Locate the cell with the specified text and output its [X, Y] center coordinate. 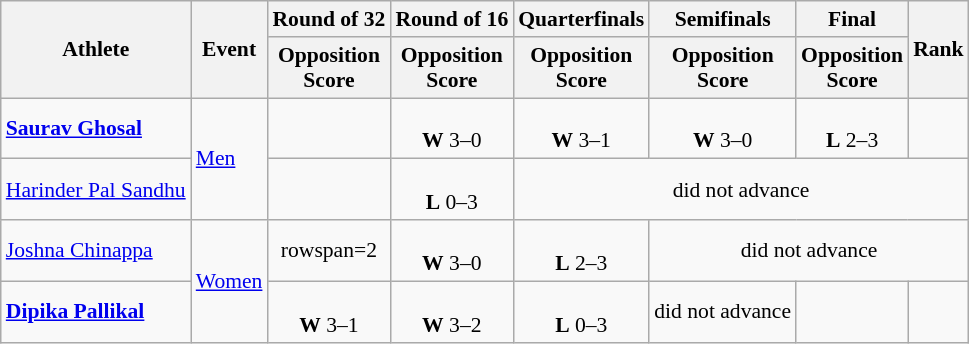
Joshna Chinappa [96, 250]
W 3–2 [452, 312]
Quarterfinals [581, 19]
Event [230, 50]
Athlete [96, 50]
rowspan=2 [328, 250]
Round of 16 [452, 19]
Semifinals [722, 19]
Dipika Pallikal [96, 312]
Rank [938, 50]
Final [852, 19]
Women [230, 281]
Men [230, 159]
Round of 32 [328, 19]
Saurav Ghosal [96, 128]
Harinder Pal Sandhu [96, 190]
